Find where the given text appears and provide that cell's center as (X, Y) coordinate. 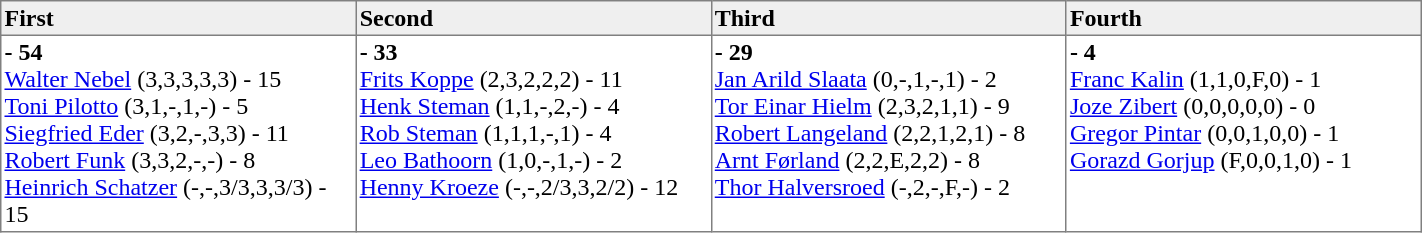
- 4Franc Kalin (1,1,0,F,0) - 1 Joze Zibert (0,0,0,0,0) - 0 Gregor Pintar (0,0,1,0,0) - 1 Gorazd Gorjup (F,0,0,1,0) - 1 (1244, 133)
First (178, 18)
Fourth (1244, 18)
Third (888, 18)
Second (534, 18)
